Identify which cell holds the provided text, then report its [x, y] central coordinate. 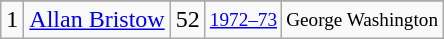
Allan Bristow [97, 20]
52 [188, 20]
1 [12, 20]
George Washington [362, 20]
1972–73 [243, 20]
